Determine the [X, Y] coordinate at the center of the cell enclosing the given text.  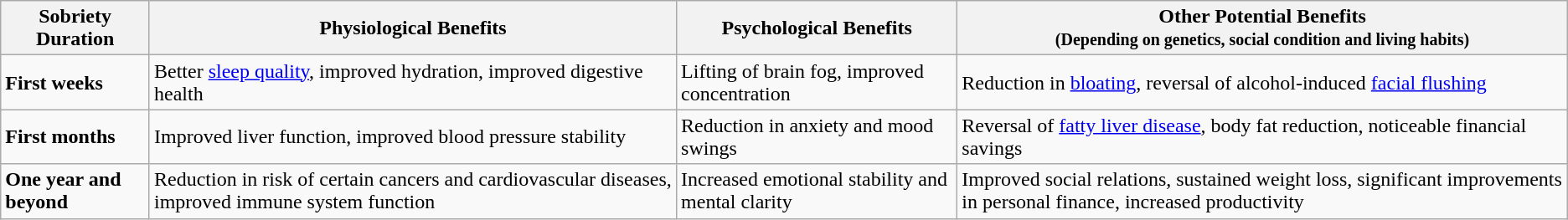
First weeks [75, 82]
Lifting of brain fog, improved concentration [818, 82]
First months [75, 137]
Reversal of fatty liver disease, body fat reduction, noticeable financial savings [1262, 137]
Psychological Benefits [818, 28]
Reduction in risk of certain cancers and cardiovascular diseases, improved immune system function [412, 191]
Better sleep quality, improved hydration, improved digestive health [412, 82]
Physiological Benefits [412, 28]
Reduction in bloating, reversal of alcohol-induced facial flushing [1262, 82]
Other Potential Benefits (Depending on genetics, social condition and living habits) [1262, 28]
Reduction in anxiety and mood swings [818, 137]
Improved liver function, improved blood pressure stability [412, 137]
Increased emotional stability and mental clarity [818, 191]
Improved social relations, sustained weight loss, significant improvements in personal finance, increased productivity [1262, 191]
Sobriety Duration [75, 28]
One year and beyond [75, 191]
